Scan for the cell matching the given text and deliver its [x, y] coordinate at center. 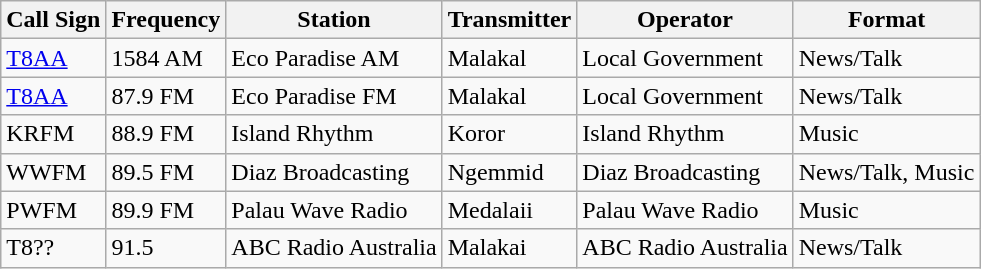
Medalaii [510, 210]
Malakai [510, 248]
1584 AM [166, 58]
Eco Paradise FM [334, 96]
News/Talk, Music [886, 172]
WWFM [54, 172]
Station [334, 20]
89.9 FM [166, 210]
87.9 FM [166, 96]
Ngemmid [510, 172]
Format [886, 20]
PWFM [54, 210]
Koror [510, 134]
91.5 [166, 248]
Transmitter [510, 20]
Operator [685, 20]
Call Sign [54, 20]
89.5 FM [166, 172]
T8?? [54, 248]
Eco Paradise AM [334, 58]
KRFM [54, 134]
Frequency [166, 20]
88.9 FM [166, 134]
